Search for the cell housing the specified text and yield its (X, Y) center coordinate. 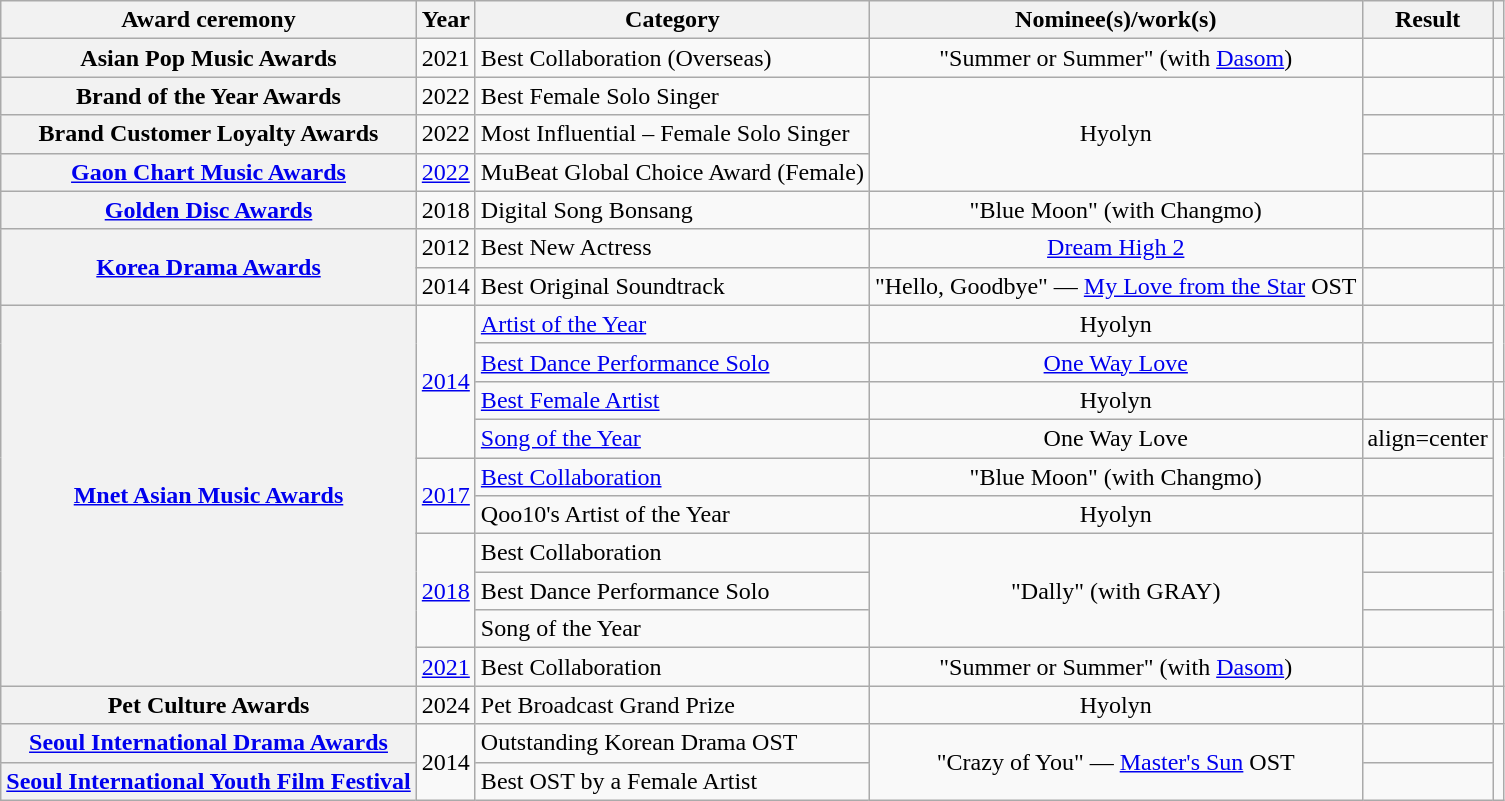
Mnet Asian Music Awards (209, 496)
2012 (446, 248)
Qoo10's Artist of the Year (672, 515)
"Crazy of You" — Master's Sun OST (1116, 762)
Seoul International Youth Film Festival (209, 781)
Award ceremony (209, 20)
Nominee(s)/work(s) (1116, 20)
Best OST by a Female Artist (672, 781)
Artist of the Year (672, 324)
Pet Broadcast Grand Prize (672, 705)
Brand Customer Loyalty Awards (209, 134)
Year (446, 20)
Result (1428, 20)
2017 (446, 496)
Category (672, 20)
Brand of the Year Awards (209, 96)
MuBeat Global Choice Award (Female) (672, 172)
Dream High 2 (1116, 248)
2024 (446, 705)
"Dally" (with GRAY) (1116, 591)
align=center (1428, 438)
Most Influential – Female Solo Singer (672, 134)
Pet Culture Awards (209, 705)
"Hello, Goodbye" — My Love from the Star OST (1116, 286)
Asian Pop Music Awards (209, 58)
Digital Song Bonsang (672, 210)
Outstanding Korean Drama OST (672, 743)
Best Collaboration (Overseas) (672, 58)
Best Female Artist (672, 400)
Best Original Soundtrack (672, 286)
Gaon Chart Music Awards (209, 172)
Best New Actress (672, 248)
Golden Disc Awards (209, 210)
Seoul International Drama Awards (209, 743)
Best Female Solo Singer (672, 96)
Korea Drama Awards (209, 267)
